Determine the [X, Y] coordinate at the center of the cell enclosing the given text.  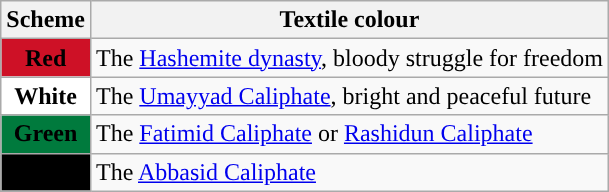
Textile colour [349, 20]
Scheme [46, 20]
White [46, 96]
Green [46, 134]
The Umayyad Caliphate, bright and peaceful future [349, 96]
Black [46, 172]
The Fatimid Caliphate or Rashidun Caliphate [349, 134]
Red [46, 58]
The Abbasid Caliphate [349, 172]
The Hashemite dynasty, bloody struggle for freedom [349, 58]
